Determine the (X, Y) coordinate at the center of the cell enclosing the given text.  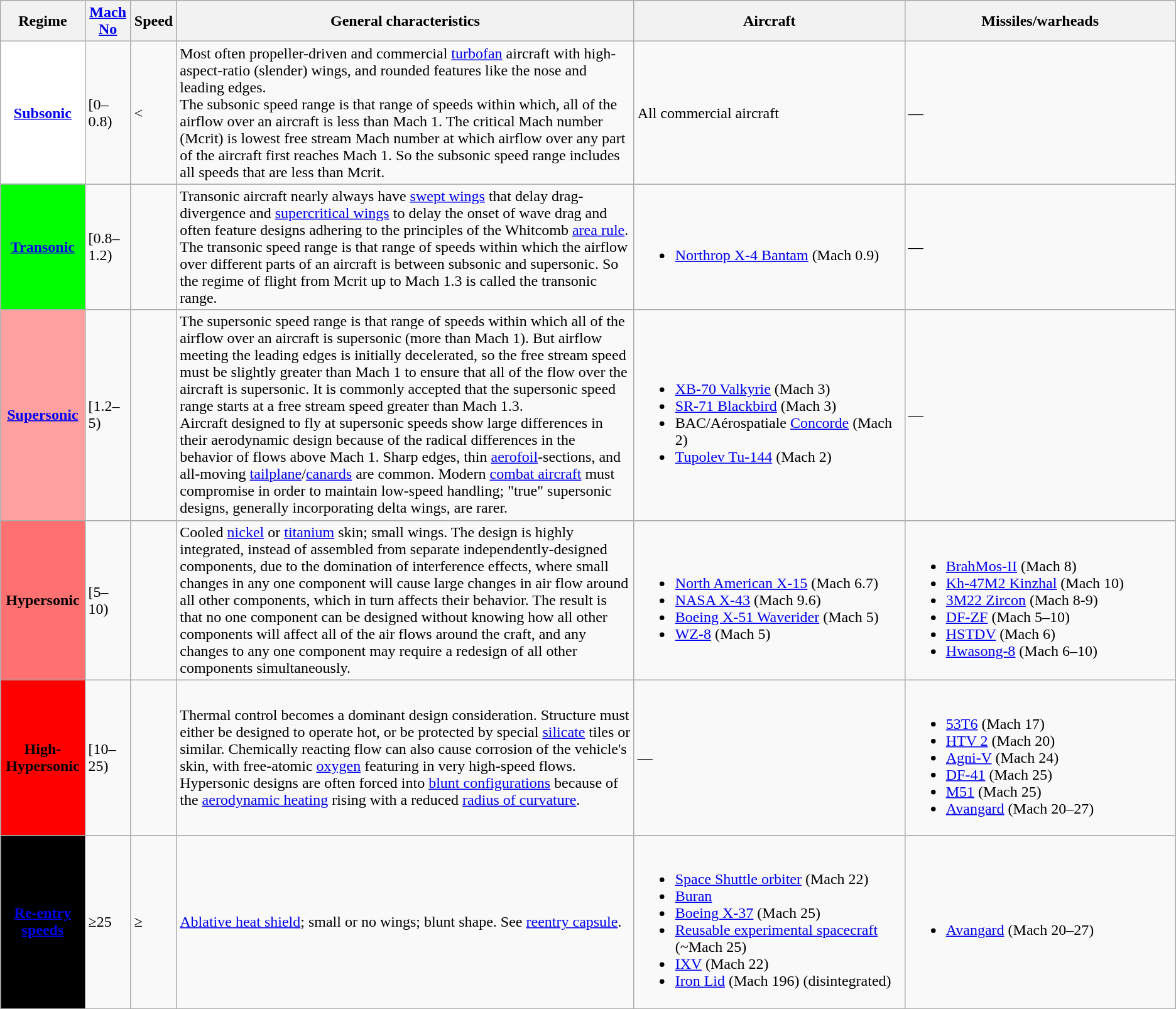
Mach No (108, 21)
Hypersonic (43, 600)
< (153, 113)
Subsonic (43, 113)
High-Hypersonic (43, 758)
Supersonic (43, 415)
[0.8–1.2) (108, 247)
Northrop X-4 Bantam (Mach 0.9) (769, 247)
[5–10) (108, 600)
XB-70 Valkyrie (Mach 3) SR-71 Blackbird (Mach 3) BAC/Aérospatiale Concorde (Mach 2) Tupolev Tu-144 (Mach 2) (769, 415)
Avangard (Mach 20–27) (1040, 922)
North American X-15 (Mach 6.7) NASA X-43 (Mach 9.6) Boeing X-51 Waverider (Mach 5) WZ-8 (Mach 5) (769, 600)
Regime (43, 21)
Speed (153, 21)
Ablative heat shield; small or no wings; blunt shape. See reentry capsule. (405, 922)
BrahMos-II (Mach 8) Kh-47M2 Kinzhal (Mach 10) 3M22 Zircon (Mach 8-9) DF-ZF (Mach 5–10) HSTDV (Mach 6) Hwasong-8 (Mach 6–10) (1040, 600)
[0–0.8) (108, 113)
[1.2–5) (108, 415)
[10–25) (108, 758)
≥25 (108, 922)
53T6 (Mach 17) HTV 2 (Mach 20) Agni-V (Mach 24) DF-41 (Mach 25) M51 (Mach 25) Avangard (Mach 20–27) (1040, 758)
Aircraft (769, 21)
Transonic (43, 247)
Missiles/warheads (1040, 21)
≥ (153, 922)
All commercial aircraft (769, 113)
General characteristics (405, 21)
Re-entry speeds (43, 922)
